Search for the cell housing the specified text and yield its (X, Y) center coordinate. 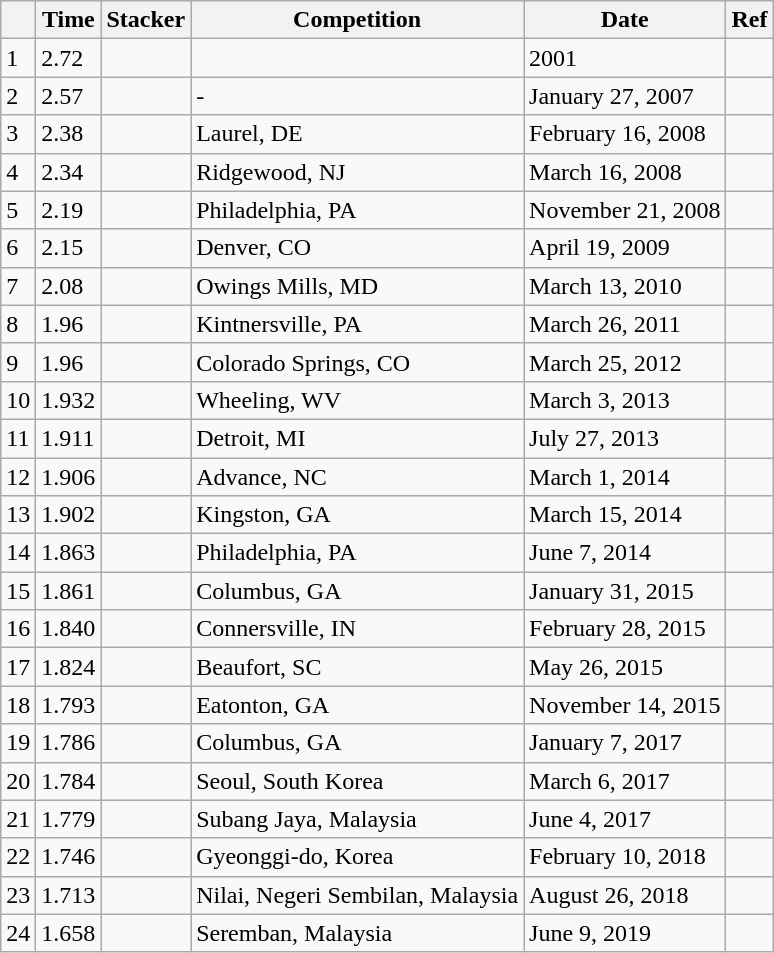
Wheeling, WV (358, 400)
1.906 (68, 477)
March 13, 2010 (625, 286)
November 21, 2008 (625, 210)
Denver, CO (358, 248)
Kintnersville, PA (358, 324)
March 1, 2014 (625, 477)
Connersville, IN (358, 629)
1.902 (68, 515)
20 (18, 781)
2001 (625, 58)
Date (625, 20)
16 (18, 629)
2.38 (68, 134)
10 (18, 400)
1.932 (68, 400)
November 14, 2015 (625, 705)
1.863 (68, 553)
February 16, 2008 (625, 134)
2.72 (68, 58)
1.911 (68, 438)
19 (18, 743)
Eatonton, GA (358, 705)
15 (18, 591)
1.824 (68, 667)
2.15 (68, 248)
18 (18, 705)
Laurel, DE (358, 134)
April 19, 2009 (625, 248)
March 15, 2014 (625, 515)
1.840 (68, 629)
13 (18, 515)
Detroit, MI (358, 438)
January 31, 2015 (625, 591)
Gyeonggi-do, Korea (358, 857)
2.08 (68, 286)
March 6, 2017 (625, 781)
February 10, 2018 (625, 857)
Competition (358, 20)
Owings Mills, MD (358, 286)
Stacker (146, 20)
March 25, 2012 (625, 362)
Seoul, South Korea (358, 781)
1.793 (68, 705)
June 9, 2019 (625, 933)
March 3, 2013 (625, 400)
12 (18, 477)
9 (18, 362)
1.746 (68, 857)
March 16, 2008 (625, 172)
Advance, NC (358, 477)
2.34 (68, 172)
March 26, 2011 (625, 324)
Colorado Springs, CO (358, 362)
4 (18, 172)
7 (18, 286)
2 (18, 96)
8 (18, 324)
Subang Jaya, Malaysia (358, 819)
1.658 (68, 933)
July 27, 2013 (625, 438)
21 (18, 819)
February 28, 2015 (625, 629)
3 (18, 134)
22 (18, 857)
6 (18, 248)
Seremban, Malaysia (358, 933)
5 (18, 210)
January 7, 2017 (625, 743)
1.861 (68, 591)
1.784 (68, 781)
17 (18, 667)
23 (18, 895)
Kingston, GA (358, 515)
11 (18, 438)
Time (68, 20)
Beaufort, SC (358, 667)
2.57 (68, 96)
1.786 (68, 743)
2.19 (68, 210)
24 (18, 933)
June 7, 2014 (625, 553)
January 27, 2007 (625, 96)
- (358, 96)
1.713 (68, 895)
14 (18, 553)
1 (18, 58)
Ridgewood, NJ (358, 172)
Ref (750, 20)
May 26, 2015 (625, 667)
Nilai, Negeri Sembilan, Malaysia (358, 895)
1.779 (68, 819)
August 26, 2018 (625, 895)
June 4, 2017 (625, 819)
